Provide the (X, Y) coordinate of the cell's center where the given text is located.  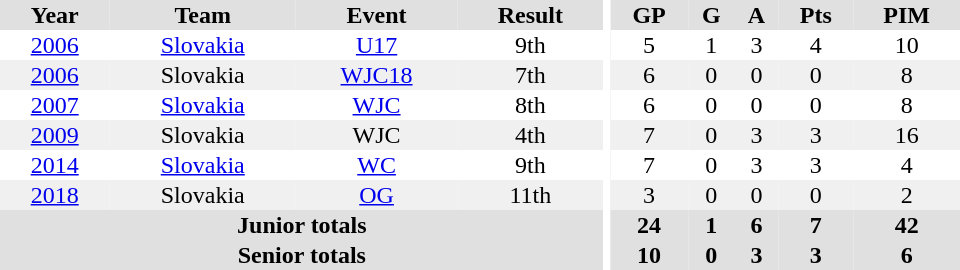
16 (906, 135)
2 (906, 195)
U17 (376, 45)
42 (906, 225)
Event (376, 15)
Year (54, 15)
11th (530, 195)
Pts (816, 15)
G (712, 15)
2014 (54, 165)
GP (649, 15)
WJC18 (376, 75)
2007 (54, 105)
2009 (54, 135)
Result (530, 15)
5 (649, 45)
2018 (54, 195)
Junior totals (302, 225)
WC (376, 165)
Team (202, 15)
4th (530, 135)
8th (530, 105)
A (757, 15)
PIM (906, 15)
24 (649, 225)
7th (530, 75)
OG (376, 195)
Senior totals (302, 255)
